Locate the cell with the specified text and output its [x, y] center coordinate. 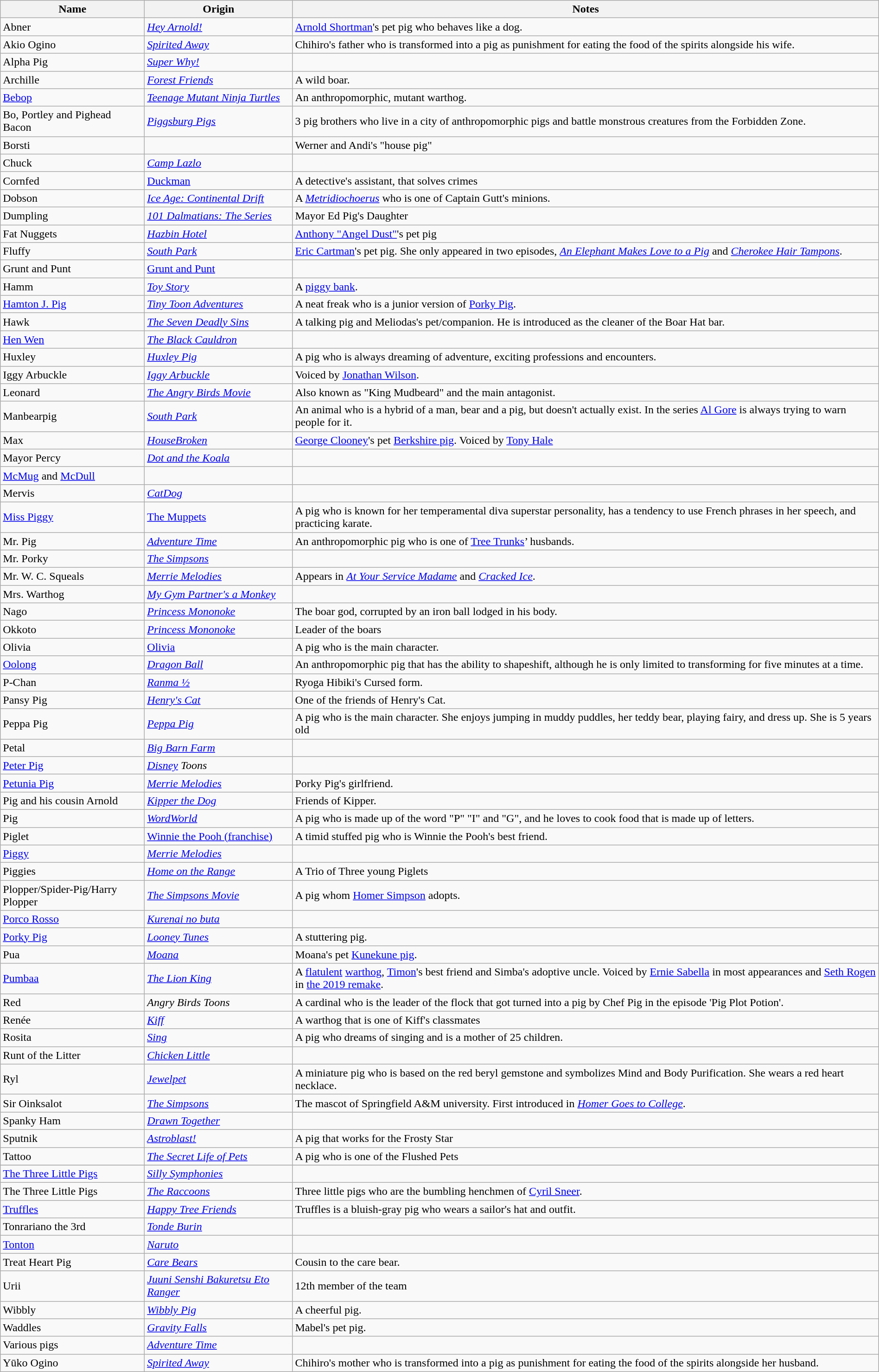
Astroblast! [219, 1138]
Spanky Ham [72, 1121]
Red [72, 1002]
Name [72, 9]
A timid stuffed pig who is Winnie the Pooh's best friend. [586, 836]
Gravity Falls [219, 1327]
Petunia Pig [72, 783]
12th member of the team [586, 1286]
P-Chan [72, 682]
Piggies [72, 872]
Petal [72, 748]
Pansy Pig [72, 700]
Moana [219, 955]
A flatulent warthog, Timon's best friend and Simba's adoptive uncle. Voiced by Ernie Sabella in most appearances and Seth Rogen in the 2019 remake. [586, 979]
A pig who is always dreaming of adventure, exciting professions and encounters. [586, 357]
Mayor Percy [72, 458]
Happy Tree Friends [219, 1209]
Miss Piggy [72, 517]
McMug and McDull [72, 475]
Chuck [72, 163]
Mr. W. C. Squeals [72, 577]
Tiny Toon Adventures [219, 304]
Treat Heart Pig [72, 1262]
Kiff [219, 1020]
Mr. Pig [72, 541]
Waddles [72, 1327]
The mascot of Springfield A&M university. First introduced in Homer Goes to College. [586, 1103]
Peter Pig [72, 765]
A pig who is the main character. She enjoys jumping in muddy puddles, her teddy bear, playing fairy, and dress up. She is 5 years old [586, 724]
Cornfed [72, 180]
Leonard [72, 392]
Care Bears [219, 1262]
The Raccoons [219, 1192]
Forest Friends [219, 80]
A piggy bank. [586, 287]
Huxley Pig [219, 357]
Angry Birds Toons [219, 1002]
A detective's assistant, that solves crimes [586, 180]
Jewelpet [219, 1079]
Fluffy [72, 251]
A talking pig and Meliodas's pet/companion. He is introduced as the cleaner of the Boar Hat bar. [586, 322]
Bebop [72, 97]
A pig who is one of the Flushed Pets [586, 1156]
The Secret Life of Pets [219, 1156]
Chihiro's mother who is transformed into a pig as punishment for eating the food of the spirits alongside her husband. [586, 1363]
Camp Lazlo [219, 163]
Hawk [72, 322]
Disney Toons [219, 765]
A cardinal who is the leader of the flock that got turned into a pig by Chef Pig in the episode 'Pig Plot Potion'. [586, 1002]
101 Dalmatians: The Series [219, 216]
A stuttering pig. [586, 937]
Toy Story [219, 287]
Three little pigs who are the bumbling henchmen of Cyril Sneer. [586, 1192]
Various pigs [72, 1345]
A cheerful pig. [586, 1310]
Henry's Cat [219, 700]
HouseBroken [219, 440]
Hamm [72, 287]
The Muppets [219, 517]
Tonde Burin [219, 1227]
Kurenai no buta [219, 919]
Looney Tunes [219, 937]
Pig and his cousin Arnold [72, 801]
Huxley [72, 357]
Leader of the boars [586, 629]
Wibbly [72, 1310]
Archille [72, 80]
Manbearpig [72, 417]
An anthropomorphic pig who is one of Tree Trunks’ husbands. [586, 541]
Truffles is a bluish-gray pig who wears a sailor's hat and outfit. [586, 1209]
Silly Symphonies [219, 1174]
Pig [72, 818]
Mr. Porky [72, 559]
A pig who is known for her temperamental diva superstar personality, has a tendency to use French phrases in her speech, and practicing karate. [586, 517]
The Simpsons Movie [219, 895]
Sing [219, 1038]
Appears in At Your Service Madame and Cracked Ice. [586, 577]
Winnie the Pooh (franchise) [219, 836]
Mayor Ed Pig's Daughter [586, 216]
Bo, Portley and Pighead Bacon [72, 122]
Hazbin Hotel [219, 233]
Werner and Andi's "house pig" [586, 145]
A Metridiochoerus who is one of Captain Gutt's minions. [586, 198]
The Angry Birds Movie [219, 392]
Ice Age: Continental Drift [219, 198]
Cousin to the care bear. [586, 1262]
Borsti [72, 145]
Teenage Mutant Ninja Turtles [219, 97]
Ryl [72, 1079]
Arnold Shortman's pet pig who behaves like a dog. [586, 27]
Fat Nuggets [72, 233]
Max [72, 440]
Big Barn Farm [219, 748]
A wild boar. [586, 80]
Anthony "Angel Dust"'s pet pig [586, 233]
WordWorld [219, 818]
Chihiro's father who is transformed into a pig as punishment for eating the food of the spirits alongside his wife. [586, 45]
Juuni Senshi Bakuretsu Eto Ranger [219, 1286]
The boar god, corrupted by an iron ball lodged in his body. [586, 612]
Dobson [72, 198]
Tonton [72, 1244]
3 pig brothers who live in a city of anthropomorphic pigs and battle monstrous creatures from the Forbidden Zone. [586, 122]
Yūko Ogino [72, 1363]
Dragon Ball [219, 665]
Piglet [72, 836]
A miniature pig who is based on the red beryl gemstone and symbolizes Mind and Body Purification. She wears a red heart necklace. [586, 1079]
Porky Pig [72, 937]
Pumbaa [72, 979]
Okkoto [72, 629]
Tattoo [72, 1156]
Chicken Little [219, 1055]
Ryoga Hibiki's Cursed form. [586, 682]
Alpha Pig [72, 62]
Eric Cartman's pet pig. She only appeared in two episodes, An Elephant Makes Love to a Pig and Cherokee Hair Tampons. [586, 251]
An animal who is a hybrid of a man, bear and a pig, but doesn't actually exist. In the series Al Gore is always trying to warn people for it. [586, 417]
A pig that works for the Frosty Star [586, 1138]
Truffles [72, 1209]
A pig who is the main character. [586, 647]
Plopper/Spider-Pig/Harry Plopper [72, 895]
Kipper the Dog [219, 801]
Mervis [72, 493]
Nago [72, 612]
Naruto [219, 1244]
Dot and the Koala [219, 458]
Ranma ½ [219, 682]
Home on the Range [219, 872]
An anthropomorphic, mutant warthog. [586, 97]
An anthropomorphic pig that has the ability to shapeshift, although he is only limited to transforming for five minutes at a time. [586, 665]
A neat freak who is a junior version of Porky Pig. [586, 304]
Akio Ogino [72, 45]
The Lion King [219, 979]
The Seven Deadly Sins [219, 322]
Origin [219, 9]
Mrs. Warthog [72, 594]
Drawn Together [219, 1121]
Runt of the Litter [72, 1055]
A warthog that is one of Kiff's classmates [586, 1020]
CatDog [219, 493]
Abner [72, 27]
A pig who dreams of singing and is a mother of 25 children. [586, 1038]
Urii [72, 1286]
Hamton J. Pig [72, 304]
Porco Rosso [72, 919]
Tonrariano the 3rd [72, 1227]
Piggy [72, 854]
Voiced by Jonathan Wilson. [586, 375]
Hey Arnold! [219, 27]
My Gym Partner's a Monkey [219, 594]
Pua [72, 955]
Duckman [219, 180]
Oolong [72, 665]
Dumpling [72, 216]
Sputnik [72, 1138]
Sir Oinksalot [72, 1103]
A pig who is made up of the word "P" "I" and "G", and he loves to cook food that is made up of letters. [586, 818]
Notes [586, 9]
Wibbly Pig [219, 1310]
The Black Cauldron [219, 340]
Also known as "King Mudbeard" and the main antagonist. [586, 392]
A Trio of Three young Piglets [586, 872]
One of the friends of Henry's Cat. [586, 700]
Mabel's pet pig. [586, 1327]
George Clooney's pet Berkshire pig. Voiced by Tony Hale [586, 440]
Hen Wen [72, 340]
Super Why! [219, 62]
Rosita [72, 1038]
A pig whom Homer Simpson adopts. [586, 895]
Renée [72, 1020]
Friends of Kipper. [586, 801]
Piggsburg Pigs [219, 122]
Porky Pig's girlfriend. [586, 783]
Moana's pet Kunekune pig. [586, 955]
